Locate the cell with the specified text and output its [x, y] center coordinate. 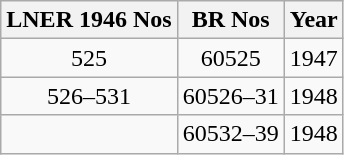
525 [89, 58]
BR Nos [230, 20]
60532–39 [230, 134]
60526–31 [230, 96]
Year [314, 20]
526–531 [89, 96]
60525 [230, 58]
LNER 1946 Nos [89, 20]
1947 [314, 58]
